From the cell containing the given text, extract its center point as (X, Y) coordinate. 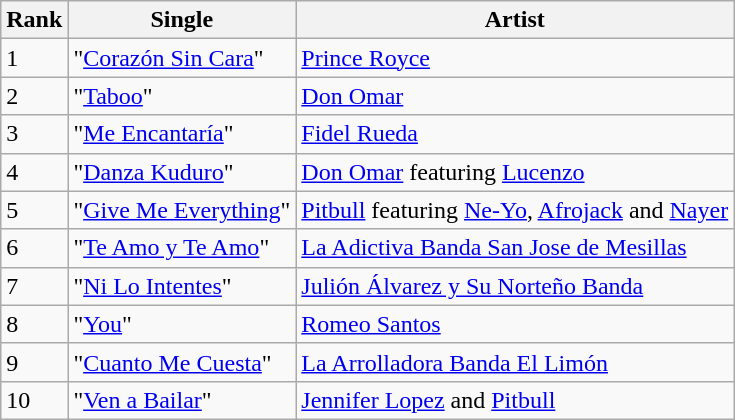
"Te Amo y Te Amo" (182, 248)
Pitbull featuring Ne-Yo, Afrojack and Nayer (515, 210)
Single (182, 20)
5 (34, 210)
"Corazón Sin Cara" (182, 58)
Don Omar (515, 96)
La Arrolladora Banda El Limón (515, 362)
"Give Me Everything" (182, 210)
Rank (34, 20)
Artist (515, 20)
Don Omar featuring Lucenzo (515, 172)
8 (34, 324)
3 (34, 134)
"Danza Kuduro" (182, 172)
"You" (182, 324)
Fidel Rueda (515, 134)
2 (34, 96)
9 (34, 362)
Jennifer Lopez and Pitbull (515, 400)
"Cuanto Me Cuesta" (182, 362)
"Ni Lo Intentes" (182, 286)
"Ven a Bailar" (182, 400)
10 (34, 400)
Julión Álvarez y Su Norteño Banda (515, 286)
4 (34, 172)
"Me Encantaría" (182, 134)
Romeo Santos (515, 324)
7 (34, 286)
Prince Royce (515, 58)
La Adictiva Banda San Jose de Mesillas (515, 248)
6 (34, 248)
"Taboo" (182, 96)
1 (34, 58)
